Extract the [X, Y] coordinate from the center of the cell holding the provided text.  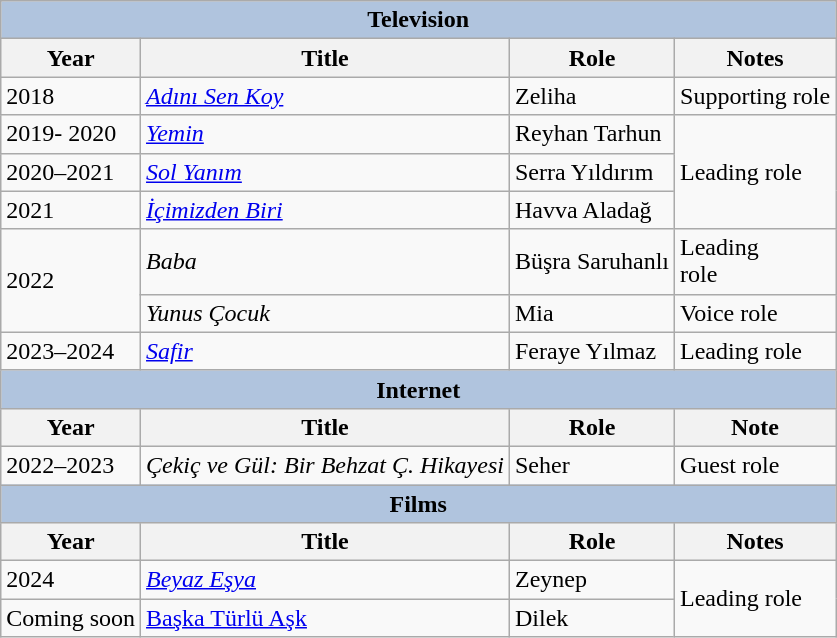
2023–2024 [71, 351]
2022 [71, 280]
Serra Yıldırım [592, 172]
Feraye Yılmaz [592, 351]
2018 [71, 96]
Internet [418, 389]
Leadingrole [756, 262]
2022–2023 [71, 465]
Havva Aladağ [592, 210]
Supporting role [756, 96]
Başka Türlü Aşk [326, 618]
2020–2021 [71, 172]
Guest role [756, 465]
Büşra Saruhanlı [592, 262]
Yunus Çocuk [326, 313]
Coming soon [71, 618]
Baba [326, 262]
Films [418, 503]
Adını Sen Koy [326, 96]
Mia [592, 313]
Zeliha [592, 96]
2019- 2020 [71, 134]
Safir [326, 351]
Sol Yanım [326, 172]
Zeynep [592, 580]
2021 [71, 210]
Television [418, 20]
Dilek [592, 618]
Voice role [756, 313]
Note [756, 427]
İçimizden Biri [326, 210]
Reyhan Tarhun [592, 134]
Çekiç ve Gül: Bir Behzat Ç. Hikayesi [326, 465]
Beyaz Eşya [326, 580]
Seher [592, 465]
Yemin [326, 134]
2024 [71, 580]
